From the cell containing the given text, extract its center point as (x, y) coordinate. 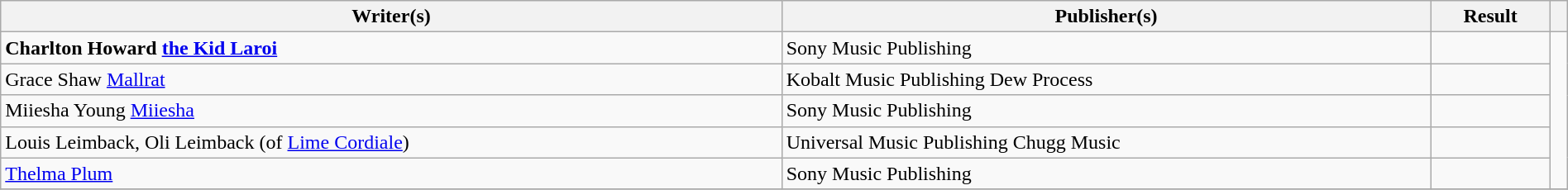
Charlton Howard the Kid Laroi (391, 48)
Louis Leimback, Oli Leimback (of Lime Cordiale) (391, 142)
Grace Shaw Mallrat (391, 79)
Writer(s) (391, 17)
Miiesha Young Miiesha (391, 111)
Universal Music Publishing Chugg Music (1107, 142)
Thelma Plum (391, 173)
Kobalt Music Publishing Dew Process (1107, 79)
Result (1490, 17)
Publisher(s) (1107, 17)
